Return the (x, y) coordinate for the center point of the cell that contains the specified text.  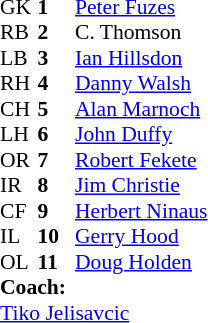
Robert Fekete (141, 160)
Alan Marnoch (141, 109)
OR (19, 160)
OL (19, 262)
C. Thomson (141, 33)
LH (19, 135)
6 (57, 135)
Danny Walsh (141, 83)
10 (57, 237)
5 (57, 109)
RB (19, 33)
Ian Hillsdon (141, 58)
Gerry Hood (141, 237)
Coach: (104, 287)
11 (57, 262)
8 (57, 185)
7 (57, 160)
Herbert Ninaus (141, 211)
9 (57, 211)
CF (19, 211)
Jim Christie (141, 185)
LB (19, 58)
John Duffy (141, 135)
2 (57, 33)
IL (19, 237)
CH (19, 109)
IR (19, 185)
3 (57, 58)
RH (19, 83)
4 (57, 83)
Doug Holden (141, 262)
